From the cell containing the given text, extract its center point as [x, y] coordinate. 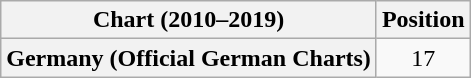
17 [423, 58]
Chart (2010–2019) [189, 20]
Germany (Official German Charts) [189, 58]
Position [423, 20]
